Capture the cell that displays the provided text and extract its [x, y] central coordinate. 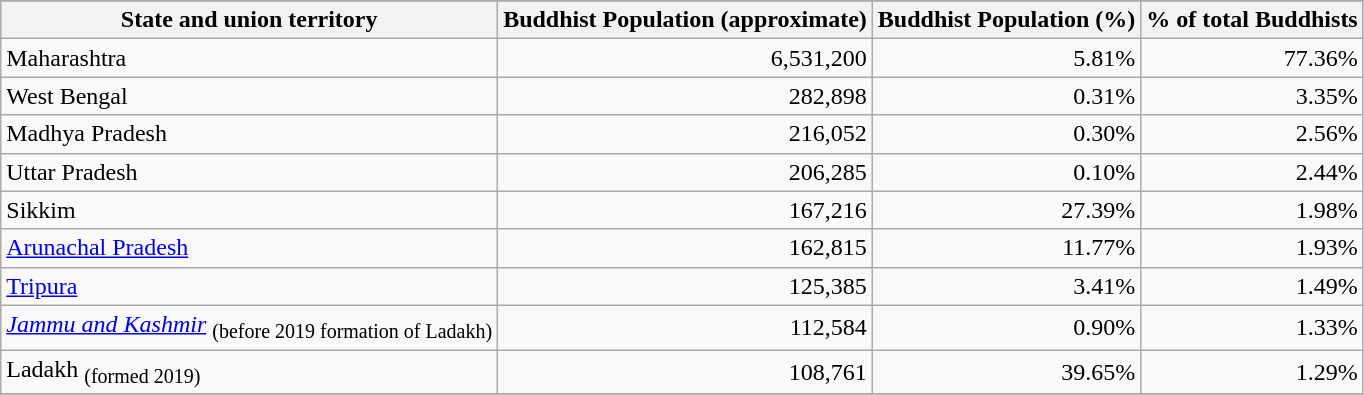
Jammu and Kashmir (before 2019 formation of Ladakh) [250, 327]
0.90% [1006, 327]
0.31% [1006, 96]
77.36% [1252, 58]
27.39% [1006, 210]
39.65% [1006, 372]
216,052 [686, 134]
162,815 [686, 248]
6,531,200 [686, 58]
Sikkim [250, 210]
Ladakh (formed 2019) [250, 372]
0.30% [1006, 134]
3.41% [1006, 286]
Madhya Pradesh [250, 134]
108,761 [686, 372]
State and union territory [250, 20]
Buddhist Population (%) [1006, 20]
112,584 [686, 327]
Buddhist Population (approximate) [686, 20]
1.33% [1252, 327]
3.35% [1252, 96]
Maharashtra [250, 58]
% of total Buddhists [1252, 20]
125,385 [686, 286]
1.93% [1252, 248]
1.49% [1252, 286]
1.98% [1252, 210]
2.44% [1252, 172]
2.56% [1252, 134]
282,898 [686, 96]
11.77% [1006, 248]
167,216 [686, 210]
Tripura [250, 286]
1.29% [1252, 372]
206,285 [686, 172]
5.81% [1006, 58]
Arunachal Pradesh [250, 248]
0.10% [1006, 172]
Uttar Pradesh [250, 172]
West Bengal [250, 96]
